Locate the cell with the specified text and output its [x, y] center coordinate. 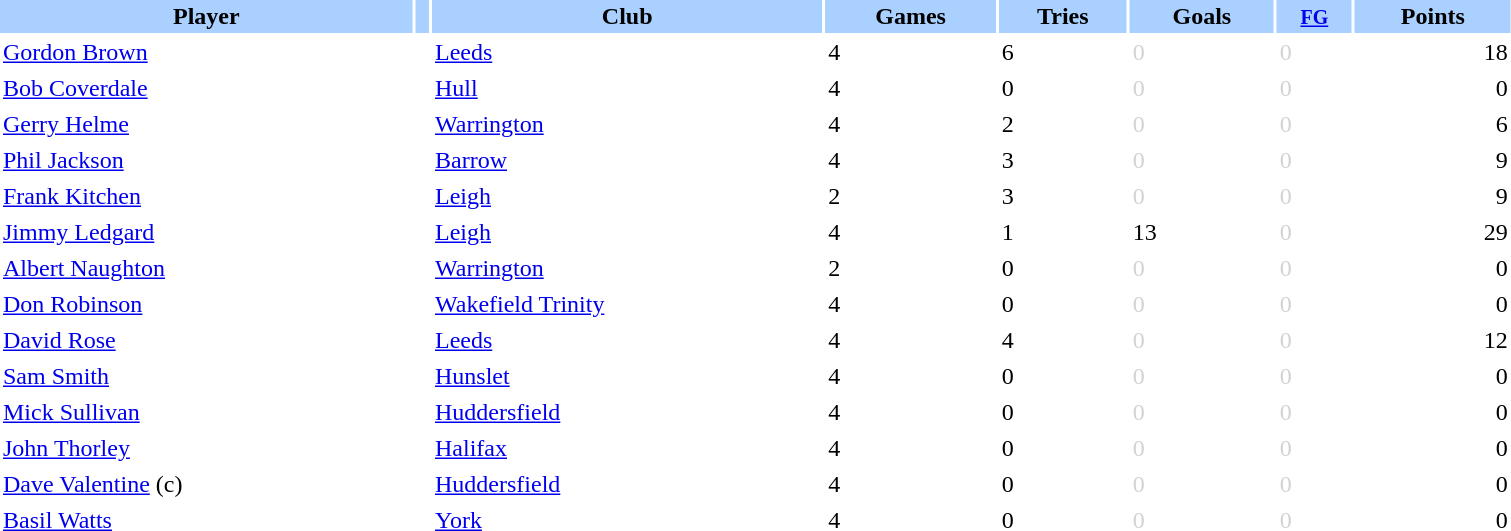
Club [627, 16]
29 [1433, 232]
18 [1433, 52]
FG [1314, 16]
Frank Kitchen [206, 196]
Gordon Brown [206, 52]
Dave Valentine (c) [206, 484]
Wakefield Trinity [627, 304]
Sam Smith [206, 376]
Jimmy Ledgard [206, 232]
Player [206, 16]
Phil Jackson [206, 160]
Tries [1063, 16]
Barrow [627, 160]
Goals [1202, 16]
Points [1433, 16]
David Rose [206, 340]
Bob Coverdale [206, 88]
Albert Naughton [206, 268]
Gerry Helme [206, 124]
Games [910, 16]
Mick Sullivan [206, 412]
Don Robinson [206, 304]
Hull [627, 88]
John Thorley [206, 448]
1 [1063, 232]
12 [1433, 340]
13 [1202, 232]
Halifax [627, 448]
Hunslet [627, 376]
